Capture the cell that displays the provided text and extract its (X, Y) central coordinate. 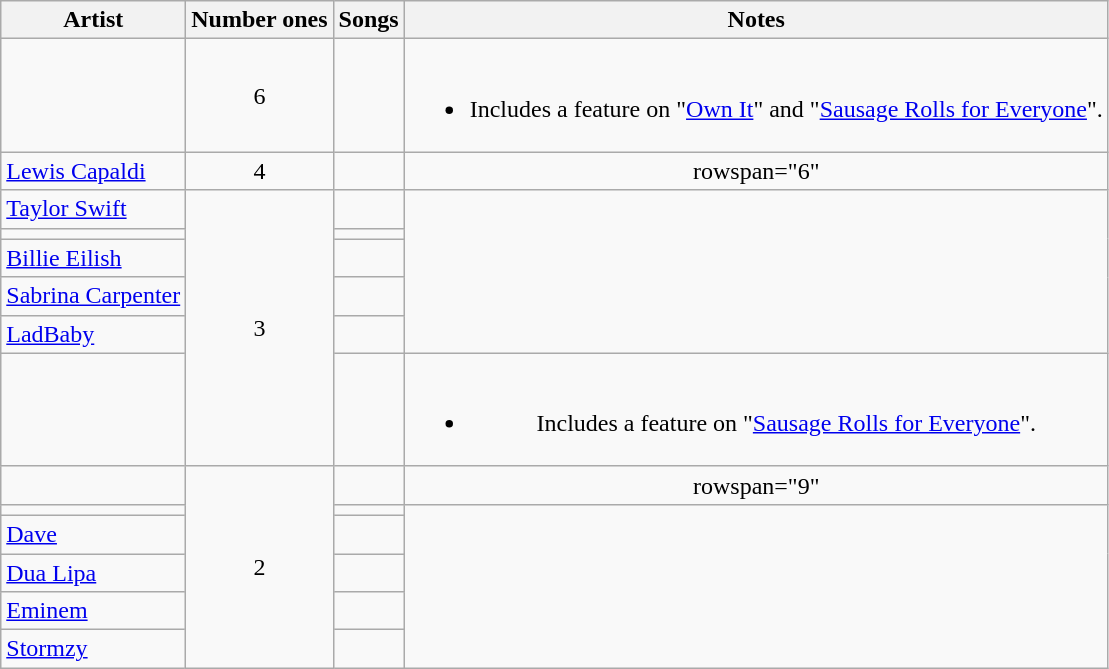
Notes (756, 20)
Dave (94, 534)
Eminem (94, 611)
Includes a feature on "Own It" and "Sausage Rolls for Everyone". (756, 96)
Includes a feature on "Sausage Rolls for Everyone". (756, 410)
3 (260, 328)
LadBaby (94, 334)
Stormzy (94, 649)
rowspan="6" (756, 171)
rowspan="9" (756, 485)
Dua Lipa (94, 573)
6 (260, 96)
Number ones (260, 20)
2 (260, 566)
Taylor Swift (94, 209)
Billie Eilish (94, 258)
Lewis Capaldi (94, 171)
Sabrina Carpenter (94, 296)
Artist (94, 20)
Songs (368, 20)
4 (260, 171)
